From the cell containing the given text, extract its center point as [X, Y] coordinate. 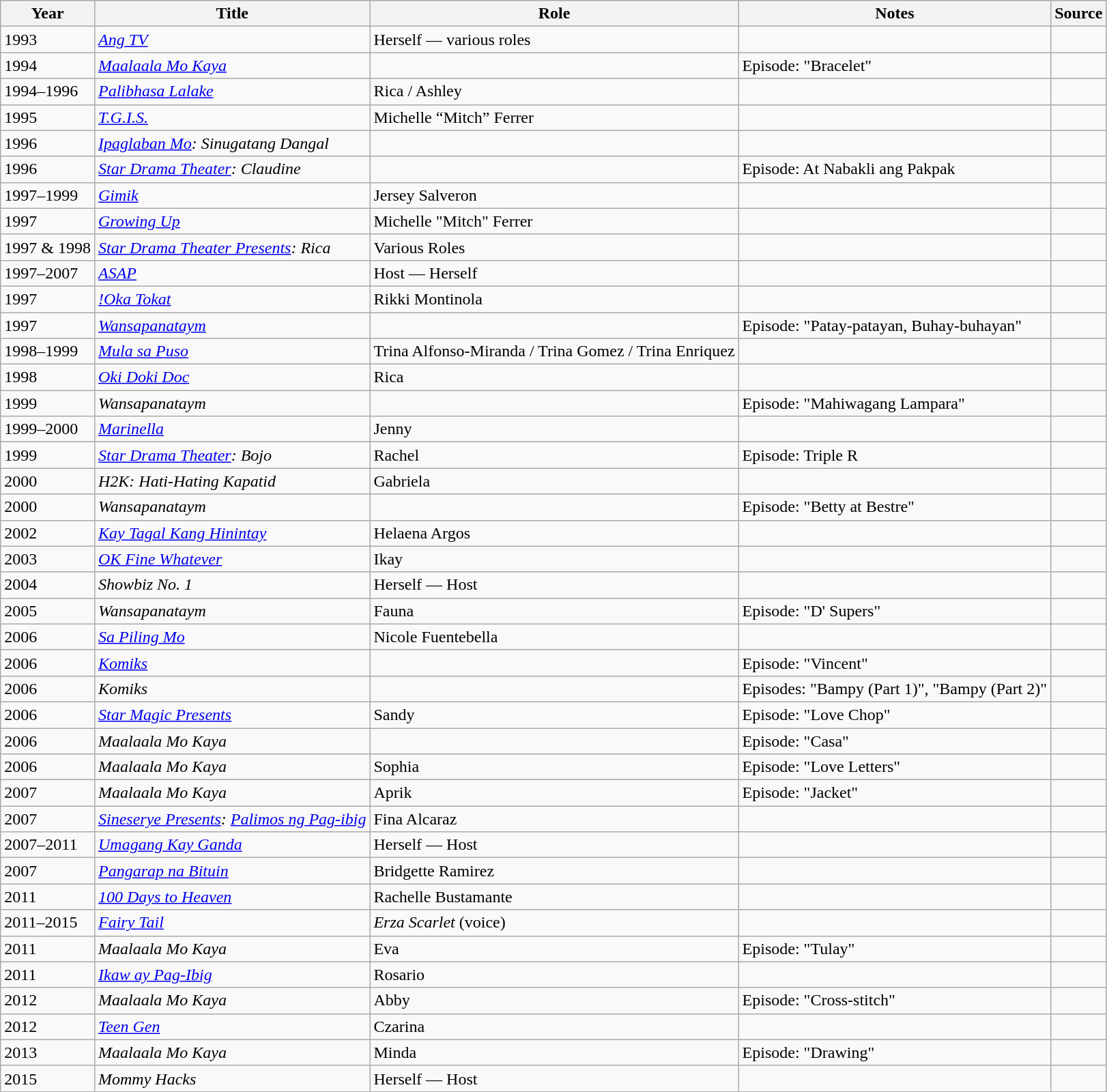
Episode: "Cross-stitch" [895, 1001]
Czarina [554, 1026]
2007–2011 [48, 845]
2013 [48, 1052]
Gabriela [554, 481]
2015 [48, 1078]
1999–2000 [48, 429]
Source [1078, 14]
Rikki Montinola [554, 299]
Fina Alcaraz [554, 819]
Sophia [554, 767]
Fauna [554, 611]
Sandy [554, 715]
2004 [48, 585]
Episode: "Jacket" [895, 793]
Sa Piling Mo [232, 637]
Michelle "Mitch" Ferrer [554, 221]
Nicole Fuentebella [554, 637]
Ikaw ay Pag-Ibig [232, 975]
Episode: "Bracelet" [895, 66]
Pangarap na Bituin [232, 871]
Palibhasa Lalake [232, 91]
Rachelle Bustamante [554, 897]
Star Drama Theater: Claudine [232, 169]
Episode: "Drawing" [895, 1052]
Rica [554, 377]
Jenny [554, 429]
T.G.I.S. [232, 117]
Year [48, 14]
Jersey Salveron [554, 195]
1994–1996 [48, 91]
Teen Gen [232, 1026]
Abby [554, 1001]
2003 [48, 559]
Bridgette Ramirez [554, 871]
Episode: "Casa" [895, 741]
Episode: "Love Letters" [895, 767]
ASAP [232, 273]
Minda [554, 1052]
Fairy Tail [232, 923]
1997–2007 [48, 273]
Various Roles [554, 247]
Trina Alfonso-Miranda / Trina Gomez / Trina Enriquez [554, 351]
Sineserye Presents: Palimos ng Pag-ibig [232, 819]
Mommy Hacks [232, 1078]
2005 [48, 611]
Episode: "Tulay" [895, 949]
1997 & 1998 [48, 247]
Star Drama Theater: Bojo [232, 455]
Herself — various roles [554, 40]
!Oka Tokat [232, 299]
1994 [48, 66]
Ikay [554, 559]
Erza Scarlet (voice) [554, 923]
Star Magic Presents [232, 715]
Marinella [232, 429]
Helaena Argos [554, 533]
Rosario [554, 975]
OK Fine Whatever [232, 559]
Kay Tagal Kang Hinintay [232, 533]
Michelle “Mitch” Ferrer [554, 117]
Title [232, 14]
Episode: "Patay-patayan, Buhay-buhayan" [895, 326]
1998 [48, 377]
Episode: "D' Supers" [895, 611]
Role [554, 14]
Notes [895, 14]
Rachel [554, 455]
Episode: At Nabakli ang Pakpak [895, 169]
2011–2015 [48, 923]
Host — Herself [554, 273]
2002 [48, 533]
100 Days to Heaven [232, 897]
Gimik [232, 195]
Eva [554, 949]
Episode: "Mahiwagang Lampara" [895, 403]
1995 [48, 117]
H2K: Hati-Hating Kapatid [232, 481]
Mula sa Puso [232, 351]
Aprik [554, 793]
Oki Doki Doc [232, 377]
Episode: Triple R [895, 455]
Rica / Ashley [554, 91]
Showbiz No. 1 [232, 585]
1997–1999 [48, 195]
Star Drama Theater Presents: Rica [232, 247]
Growing Up [232, 221]
Ipaglaban Mo: Sinugatang Dangal [232, 143]
Episodes: "Bampy (Part 1)", "Bampy (Part 2)" [895, 689]
1998–1999 [48, 351]
Episode: "Vincent" [895, 663]
Episode: "Betty at Bestre" [895, 507]
Episode: "Love Chop" [895, 715]
Umagang Kay Ganda [232, 845]
1993 [48, 40]
Ang TV [232, 40]
